Return (x, y) of the center of cell containing provided text 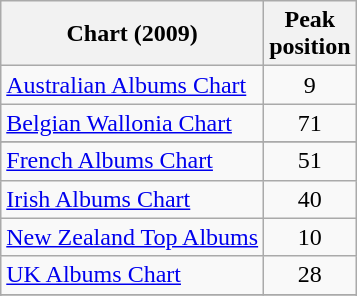
Australian Albums Chart (132, 85)
Belgian Wallonia Chart (132, 123)
French Albums Chart (132, 161)
40 (310, 199)
UK Albums Chart (132, 275)
71 (310, 123)
Irish Albums Chart (132, 199)
Peakposition (310, 34)
Chart (2009) (132, 34)
28 (310, 275)
10 (310, 237)
51 (310, 161)
9 (310, 85)
New Zealand Top Albums (132, 237)
